Provide the [X, Y] coordinate of the cell's center where the given text is located.  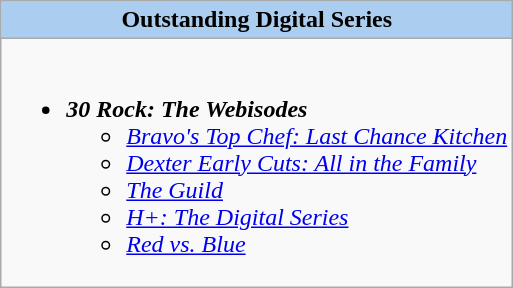
30 Rock: The WebisodesBravo's Top Chef: Last Chance KitchenDexter Early Cuts: All in the FamilyThe GuildH+: The Digital SeriesRed vs. Blue [257, 163]
Outstanding Digital Series [257, 20]
